Extract the [x, y] coordinate from the center of the cell holding the provided text.  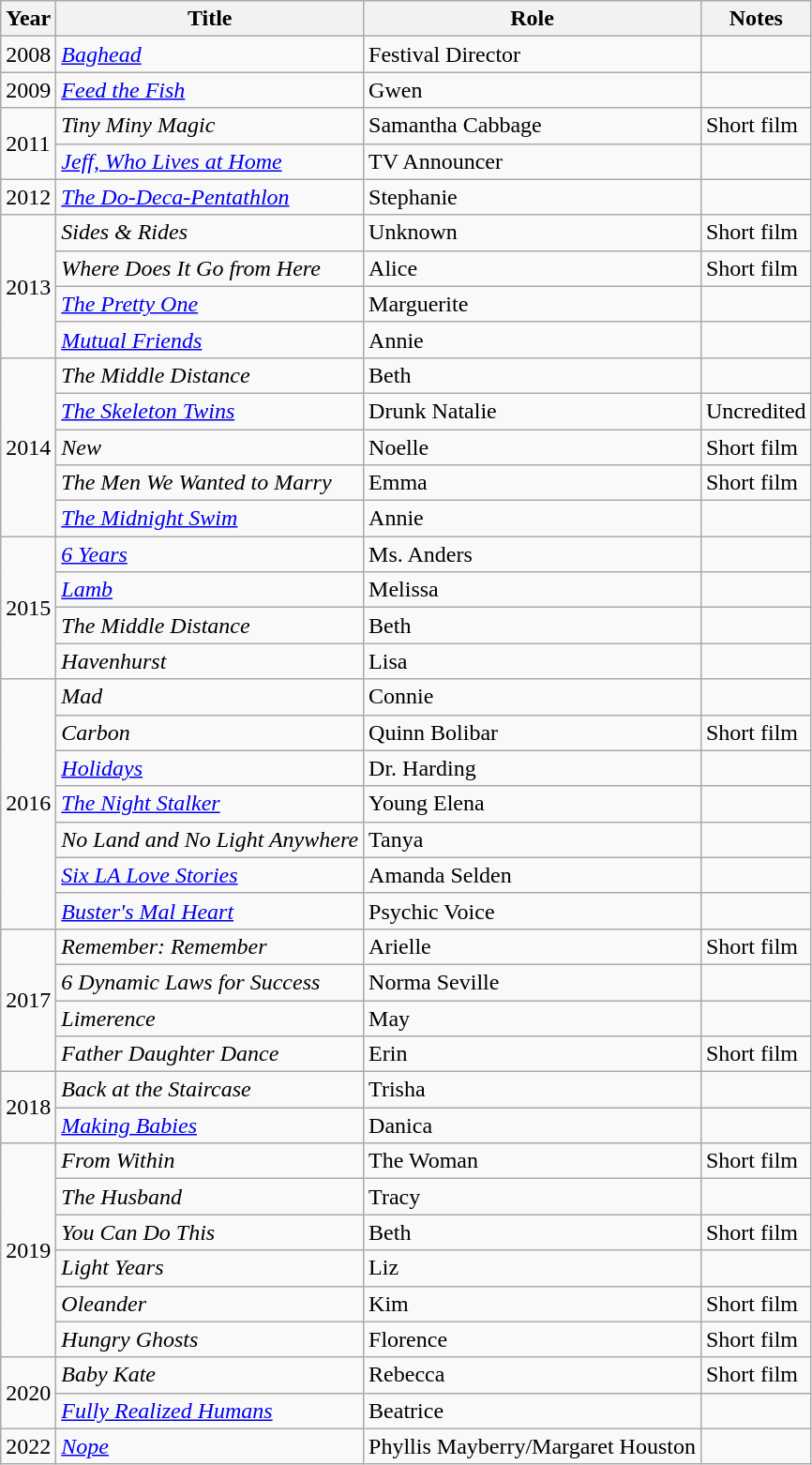
Holidays [210, 768]
Carbon [210, 732]
Amanda Selden [533, 875]
Tracy [533, 1197]
The Pretty One [210, 304]
Norma Seville [533, 982]
Baghead [210, 54]
Oleander [210, 1304]
From Within [210, 1161]
2019 [28, 1250]
Kim [533, 1304]
The Men We Wanted to Marry [210, 483]
Limerence [210, 1018]
Melissa [533, 590]
Unknown [533, 233]
Marguerite [533, 304]
Trisha [533, 1090]
The Night Stalker [210, 804]
2015 [28, 608]
Back at the Staircase [210, 1090]
2012 [28, 197]
2008 [28, 54]
Six LA Love Stories [210, 875]
Year [28, 19]
Rebecca [533, 1375]
Florence [533, 1339]
2013 [28, 286]
2011 [28, 143]
Samantha Cabbage [533, 126]
Dr. Harding [533, 768]
Father Daughter Dance [210, 1054]
The Midnight Swim [210, 519]
Jeff, Who Lives at Home [210, 161]
Emma [533, 483]
TV Announcer [533, 161]
2009 [28, 90]
Quinn Bolibar [533, 732]
Making Babies [210, 1125]
2017 [28, 1000]
2014 [28, 446]
Gwen [533, 90]
Tanya [533, 839]
6 Dynamic Laws for Success [210, 982]
2016 [28, 804]
Baby Kate [210, 1375]
Phyllis Mayberry/Margaret Houston [533, 1446]
Alice [533, 268]
Connie [533, 697]
2018 [28, 1108]
The Do-Deca-Pentathlon [210, 197]
Fully Realized Humans [210, 1411]
May [533, 1018]
The Woman [533, 1161]
New [210, 447]
Liz [533, 1268]
Beatrice [533, 1411]
Hungry Ghosts [210, 1339]
Title [210, 19]
Ms. Anders [533, 554]
6 Years [210, 554]
Light Years [210, 1268]
Nope [210, 1446]
Lisa [533, 661]
You Can Do This [210, 1232]
Remember: Remember [210, 946]
Arielle [533, 946]
Uncredited [756, 411]
The Husband [210, 1197]
Notes [756, 19]
Erin [533, 1054]
Sides & Rides [210, 233]
Psychic Voice [533, 911]
Noelle [533, 447]
2020 [28, 1393]
Feed the Fish [210, 90]
Young Elena [533, 804]
Lamb [210, 590]
Mad [210, 697]
Drunk Natalie [533, 411]
Where Does It Go from Here [210, 268]
Tiny Miny Magic [210, 126]
Role [533, 19]
Festival Director [533, 54]
Mutual Friends [210, 340]
Havenhurst [210, 661]
Buster's Mal Heart [210, 911]
2022 [28, 1446]
The Skeleton Twins [210, 411]
Stephanie [533, 197]
Danica [533, 1125]
No Land and No Light Anywhere [210, 839]
